Search for the cell housing the specified text and yield its [x, y] center coordinate. 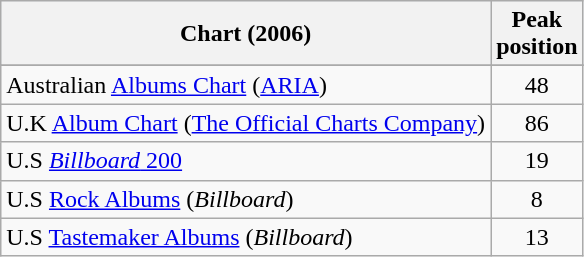
8 [537, 199]
13 [537, 237]
Chart (2006) [246, 34]
48 [537, 85]
Australian Albums Chart (ARIA) [246, 85]
U.S Rock Albums (Billboard) [246, 199]
U.S Tastemaker Albums (Billboard) [246, 237]
Peak position [537, 34]
U.K Album Chart (The Official Charts Company) [246, 123]
U.S Billboard 200 [246, 161]
86 [537, 123]
19 [537, 161]
